Search for the cell housing the specified text and yield its (x, y) center coordinate. 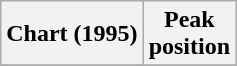
Chart (1995) (72, 34)
Peakposition (189, 34)
